Capture the cell that displays the provided text and extract its [x, y] central coordinate. 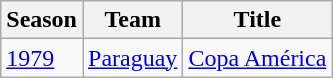
Team [132, 20]
Paraguay [132, 58]
Season [42, 20]
1979 [42, 58]
Copa América [258, 58]
Title [258, 20]
